Locate the cell with the specified text and output its [X, Y] center coordinate. 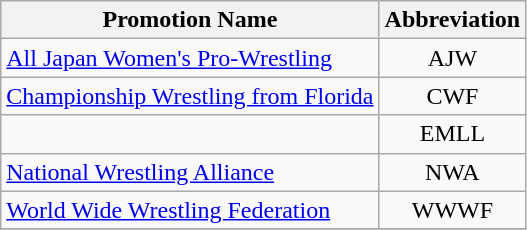
EMLL [452, 134]
Promotion Name [190, 20]
NWA [452, 172]
Championship Wrestling from Florida [190, 96]
World Wide Wrestling Federation [190, 210]
AJW [452, 58]
All Japan Women's Pro-Wrestling [190, 58]
CWF [452, 96]
Abbreviation [452, 20]
National Wrestling Alliance [190, 172]
WWWF [452, 210]
